Determine the [X, Y] coordinate at the center of the cell enclosing the given text.  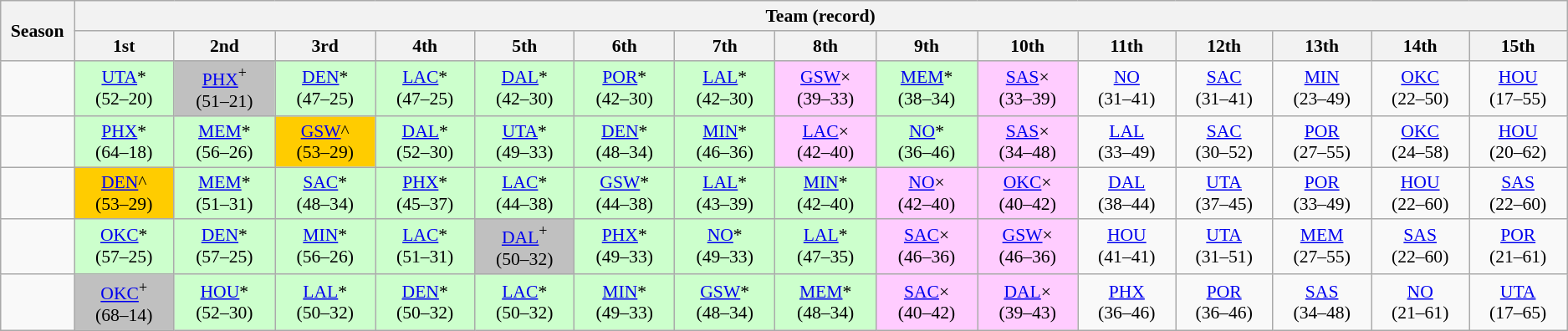
SAC(31–41) [1224, 89]
LAC*(51–31) [425, 246]
DAL×(39–43) [1027, 303]
UTA(31–51) [1224, 246]
HOU(41–41) [1127, 246]
11th [1127, 46]
SAC×(40–42) [927, 303]
LAC×(42–40) [826, 142]
UTA(17–65) [1519, 303]
GSW*(44–38) [625, 192]
MEM*(48–34) [826, 303]
UTA*(49–33) [525, 142]
8th [826, 46]
LAL*(47–35) [826, 246]
5th [525, 46]
POR(21–61) [1519, 246]
NO*(36–46) [927, 142]
UTA(37–45) [1224, 192]
GSW×(39–33) [826, 89]
NO(31–41) [1127, 89]
1st [124, 46]
MEM*(56–26) [224, 142]
HOU*(52–30) [224, 303]
OKC(22–50) [1420, 89]
DAL*(52–30) [425, 142]
SAS×(34–48) [1027, 142]
SAS(34–48) [1322, 303]
DEN^(53–29) [124, 192]
MIN*(49–33) [625, 303]
NO(21–61) [1420, 303]
POR(33–49) [1322, 192]
HOU(20–62) [1519, 142]
OKC*(57–25) [124, 246]
3rd [325, 46]
MIN(23–49) [1322, 89]
LAC*(47–25) [425, 89]
LAL*(43–39) [725, 192]
7th [725, 46]
DEN*(50–32) [425, 303]
PHX*(49–33) [625, 246]
POR(27–55) [1322, 142]
DAL*(42–30) [525, 89]
PHX(36–46) [1127, 303]
LAC*(44–38) [525, 192]
MIN*(56–26) [325, 246]
GSW×(46–36) [1027, 246]
POR*(42–30) [625, 89]
DAL+(50–32) [525, 246]
MEM*(51–31) [224, 192]
6th [625, 46]
SAC(30–52) [1224, 142]
Team (record) [820, 16]
LAL*(50–32) [325, 303]
LAL*(42–30) [725, 89]
OKC×(40–42) [1027, 192]
LAL(33–49) [1127, 142]
4th [425, 46]
PHX*(45–37) [425, 192]
DEN*(48–34) [625, 142]
13th [1322, 46]
DAL(38–44) [1127, 192]
15th [1519, 46]
HOU(17–55) [1519, 89]
14th [1420, 46]
MIN*(46–36) [725, 142]
SAS×(33–39) [1027, 89]
GSW*(48–34) [725, 303]
Season [38, 30]
OKC+(68–14) [124, 303]
2nd [224, 46]
9th [927, 46]
NO*(49–33) [725, 246]
POR(36–46) [1224, 303]
10th [1027, 46]
SAC*(48–34) [325, 192]
MEM(27–55) [1322, 246]
OKC(24–58) [1420, 142]
HOU(22–60) [1420, 192]
12th [1224, 46]
LAC*(50–32) [525, 303]
DEN*(47–25) [325, 89]
SAC×(46–36) [927, 246]
NO×(42–40) [927, 192]
UTA*(52–20) [124, 89]
DEN*(57–25) [224, 246]
MEM*(38–34) [927, 89]
PHX*(64–18) [124, 142]
MIN*(42–40) [826, 192]
PHX+(51–21) [224, 89]
GSW^(53–29) [325, 142]
